Identify which cell holds the provided text, then report its [X, Y] central coordinate. 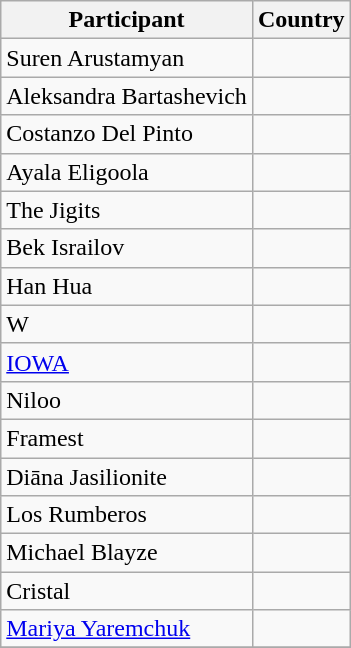
Michael Blayze [127, 553]
Costanzo Del Pinto [127, 134]
The Jigits [127, 210]
Bek Israilov [127, 248]
Han Hua [127, 286]
Ayala Eligoola [127, 172]
W [127, 324]
Mariya Yaremchuk [127, 629]
Aleksandra Bartashevich [127, 96]
Framest [127, 438]
Los Rumberos [127, 515]
IOWA [127, 362]
Suren Arustamyan [127, 58]
Diāna Jasilionite [127, 477]
Country [301, 20]
Cristal [127, 591]
Participant [127, 20]
Niloo [127, 400]
